Search for the cell housing the specified text and yield its (x, y) center coordinate. 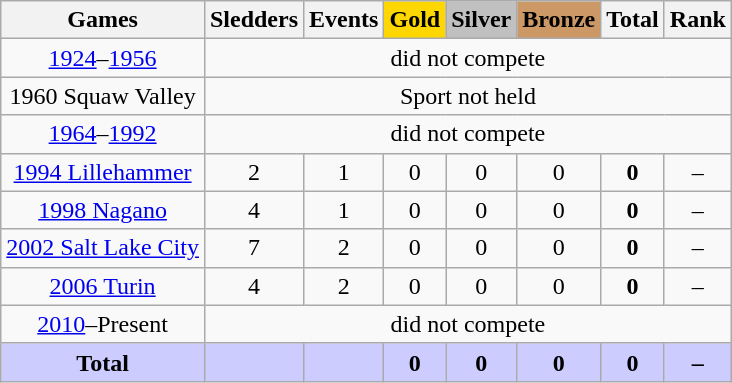
Silver (482, 20)
2002 Salt Lake City (103, 248)
2010–Present (103, 324)
Sport not held (468, 96)
Bronze (559, 20)
1924–1956 (103, 58)
Gold (415, 20)
1960 Squaw Valley (103, 96)
7 (254, 248)
1964–1992 (103, 134)
Rank (698, 20)
Sledders (254, 20)
Games (103, 20)
Events (344, 20)
2006 Turin (103, 286)
1998 Nagano (103, 210)
1994 Lillehammer (103, 172)
